Identify which cell holds the provided text, then report its (x, y) central coordinate. 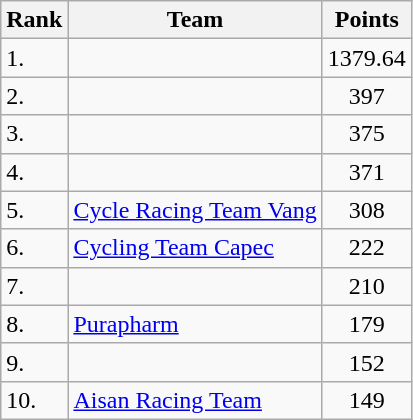
Purapharm (195, 324)
308 (366, 210)
10. (34, 400)
5. (34, 210)
Team (195, 20)
371 (366, 172)
2. (34, 96)
3. (34, 134)
Points (366, 20)
397 (366, 96)
Cycle Racing Team Vang (195, 210)
210 (366, 286)
Cycling Team Capec (195, 248)
4. (34, 172)
1. (34, 58)
Aisan Racing Team (195, 400)
375 (366, 134)
179 (366, 324)
7. (34, 286)
1379.64 (366, 58)
8. (34, 324)
9. (34, 362)
222 (366, 248)
Rank (34, 20)
149 (366, 400)
6. (34, 248)
152 (366, 362)
